Return the (X, Y) coordinate for the center point of the cell that contains the specified text.  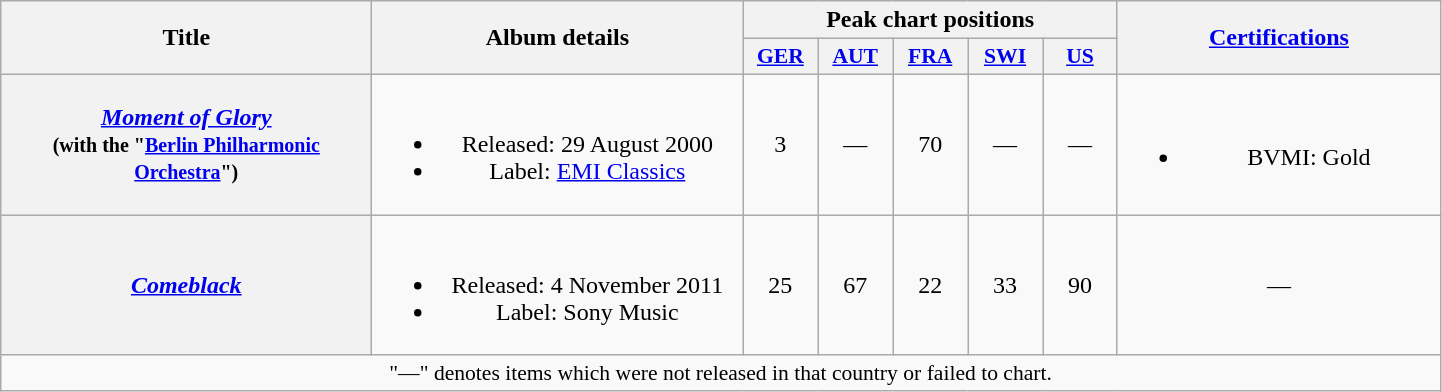
"—" denotes items which were not released in that country or failed to chart. (721, 373)
FRA (930, 57)
Moment of Glory(with the "Berlin Philharmonic Orchestra") (186, 144)
US (1080, 57)
GER (780, 57)
3 (780, 144)
Comeblack (186, 284)
Released: 4 November 2011Label: Sony Music (558, 284)
25 (780, 284)
AUT (856, 57)
22 (930, 284)
33 (1006, 284)
Album details (558, 38)
SWI (1006, 57)
67 (856, 284)
BVMI: Gold (1278, 144)
Released: 29 August 2000Label: EMI Classics (558, 144)
90 (1080, 284)
Title (186, 38)
Certifications (1278, 38)
70 (930, 144)
Peak chart positions (930, 20)
